Provide the [x, y] coordinate of the cell's center where the given text is located.  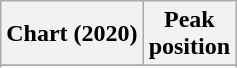
Chart (2020) [72, 34]
Peakposition [189, 34]
